From the cell containing the given text, extract its center point as [X, Y] coordinate. 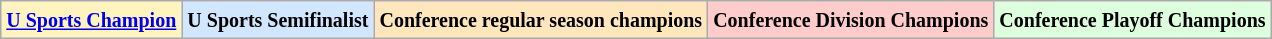
Conference Playoff Champions [1132, 20]
U Sports Semifinalist [278, 20]
U Sports Champion [92, 20]
Conference Division Champions [851, 20]
Conference regular season champions [541, 20]
